Provide the (X, Y) coordinate of the cell's center where the given text is located.  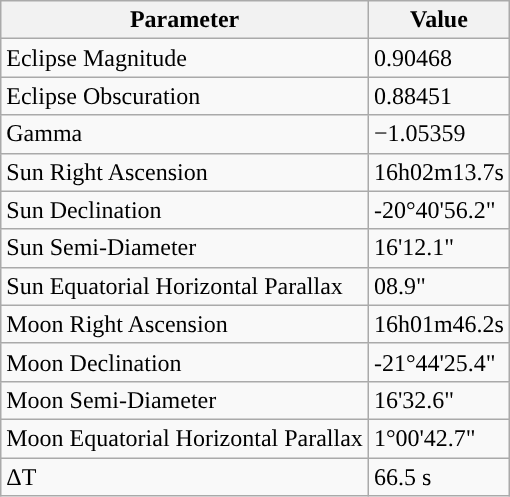
Sun Declination (185, 210)
16h02m13.7s (438, 172)
1°00'42.7" (438, 438)
Sun Equatorial Horizontal Parallax (185, 286)
ΔT (185, 477)
Moon Equatorial Horizontal Parallax (185, 438)
Value (438, 20)
66.5 s (438, 477)
Moon Declination (185, 362)
Eclipse Obscuration (185, 96)
16'32.6" (438, 400)
Sun Semi-Diameter (185, 248)
16'12.1" (438, 248)
Sun Right Ascension (185, 172)
16h01m46.2s (438, 324)
0.88451 (438, 96)
−1.05359 (438, 134)
-20°40'56.2" (438, 210)
Moon Semi-Diameter (185, 400)
Parameter (185, 20)
Eclipse Magnitude (185, 58)
0.90468 (438, 58)
08.9" (438, 286)
-21°44'25.4" (438, 362)
Gamma (185, 134)
Moon Right Ascension (185, 324)
